Capture the cell that displays the provided text and extract its (x, y) central coordinate. 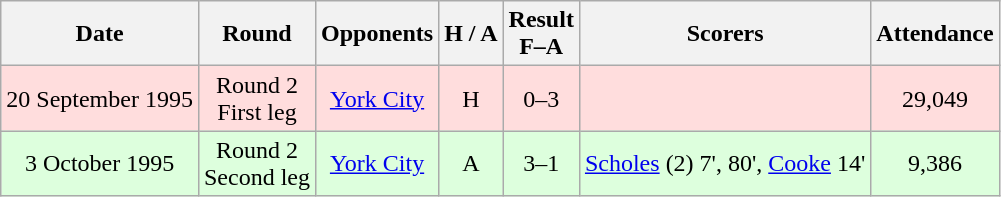
0–3 (541, 98)
Round 2First leg (256, 98)
Scholes (2) 7', 80', Cooke 14' (724, 164)
3 October 1995 (100, 164)
Date (100, 34)
Attendance (935, 34)
A (471, 164)
H / A (471, 34)
Opponents (376, 34)
ResultF–A (541, 34)
H (471, 98)
3–1 (541, 164)
29,049 (935, 98)
20 September 1995 (100, 98)
Round (256, 34)
Scorers (724, 34)
Round 2Second leg (256, 164)
9,386 (935, 164)
